Return the [x, y] coordinate for the center point of the cell that contains the specified text.  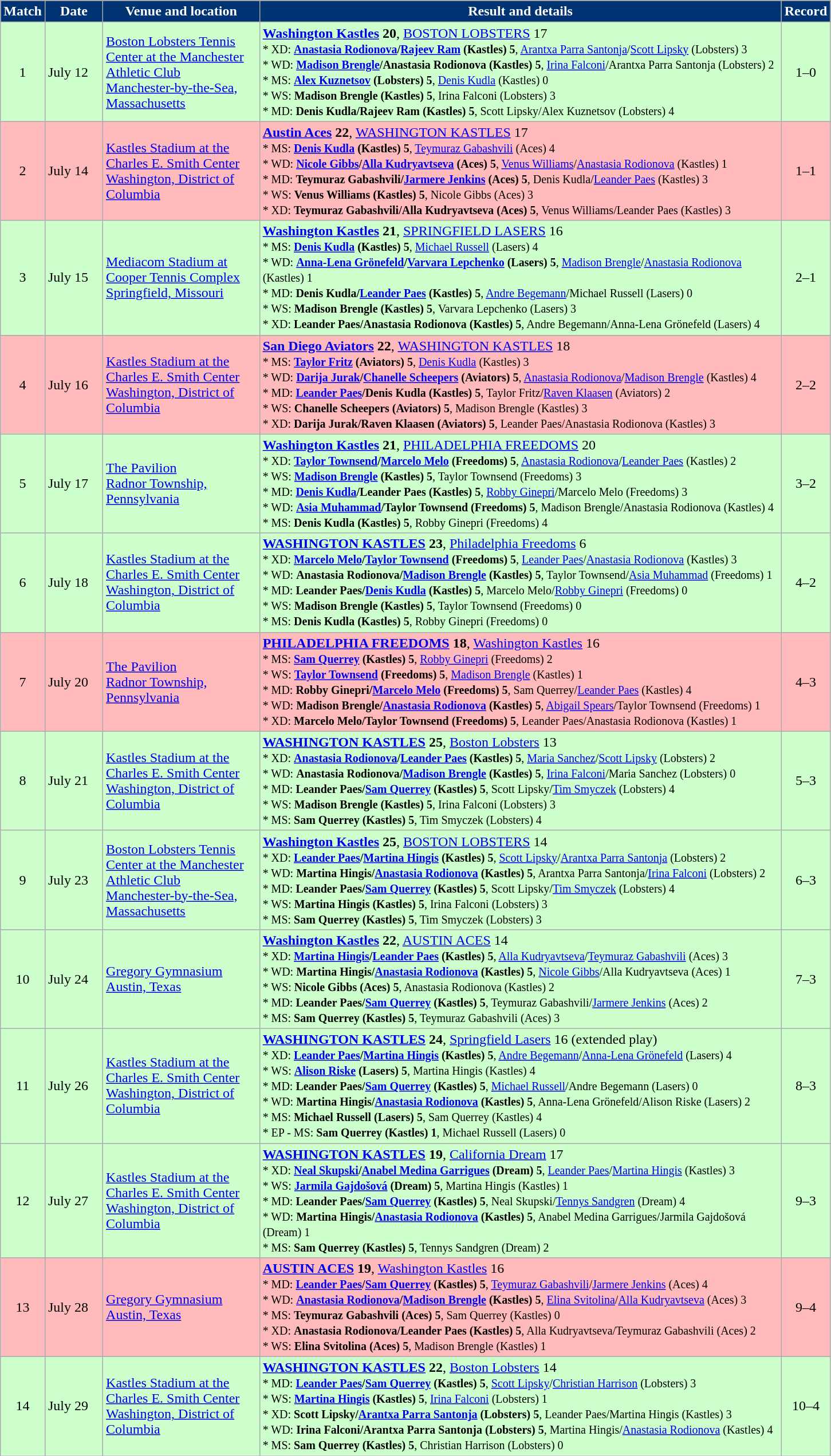
Mediacom Stadium at Cooper Tennis ComplexSpringfield, Missouri [182, 278]
1 [23, 72]
3 [23, 278]
Result and details [520, 11]
2–1 [806, 278]
Venue and location [182, 11]
7–3 [806, 979]
13 [23, 1308]
Match [23, 11]
July 27 [73, 1200]
9–4 [806, 1308]
July 20 [73, 681]
July 15 [73, 278]
5 [23, 483]
8–3 [806, 1086]
July 23 [73, 879]
July 26 [73, 1086]
10 [23, 979]
4–2 [806, 583]
July 21 [73, 781]
Record [806, 11]
July 14 [73, 171]
5–3 [806, 781]
July 16 [73, 385]
Date [73, 11]
3–2 [806, 483]
July 17 [73, 483]
12 [23, 1200]
6–3 [806, 879]
July 18 [73, 583]
8 [23, 781]
11 [23, 1086]
1–1 [806, 171]
July 24 [73, 979]
9 [23, 879]
July 28 [73, 1308]
14 [23, 1406]
2–2 [806, 385]
4–3 [806, 681]
9–3 [806, 1200]
10–4 [806, 1406]
1–0 [806, 72]
4 [23, 385]
7 [23, 681]
July 29 [73, 1406]
2 [23, 171]
July 12 [73, 72]
6 [23, 583]
